Determine the (x, y) coordinate at the center of the cell enclosing the given text.  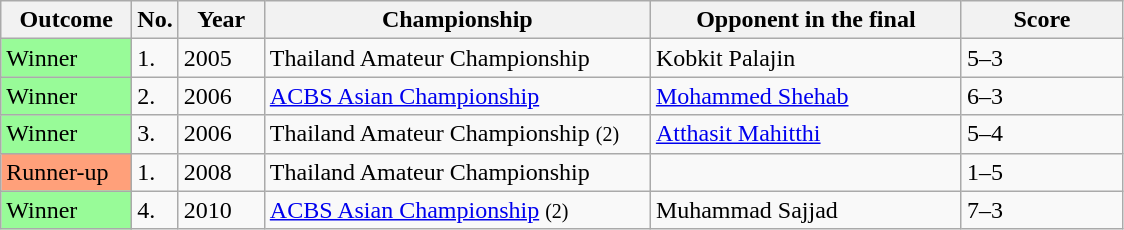
ACBS Asian Championship (2) (457, 210)
Score (1042, 20)
5–4 (1042, 134)
2005 (221, 58)
Atthasit Mahitthi (806, 134)
2010 (221, 210)
Muhammad Sajjad (806, 210)
Mohammed Shehab (806, 96)
Year (221, 20)
1–5 (1042, 172)
Opponent in the final (806, 20)
No. (155, 20)
Runner-up (66, 172)
Kobkit Palajin (806, 58)
4. (155, 210)
3. (155, 134)
2. (155, 96)
Thailand Amateur Championship (2) (457, 134)
7–3 (1042, 210)
6–3 (1042, 96)
2008 (221, 172)
ACBS Asian Championship (457, 96)
Outcome (66, 20)
5–3 (1042, 58)
Championship (457, 20)
